Determine the (x, y) coordinate at the center of the cell enclosing the given text.  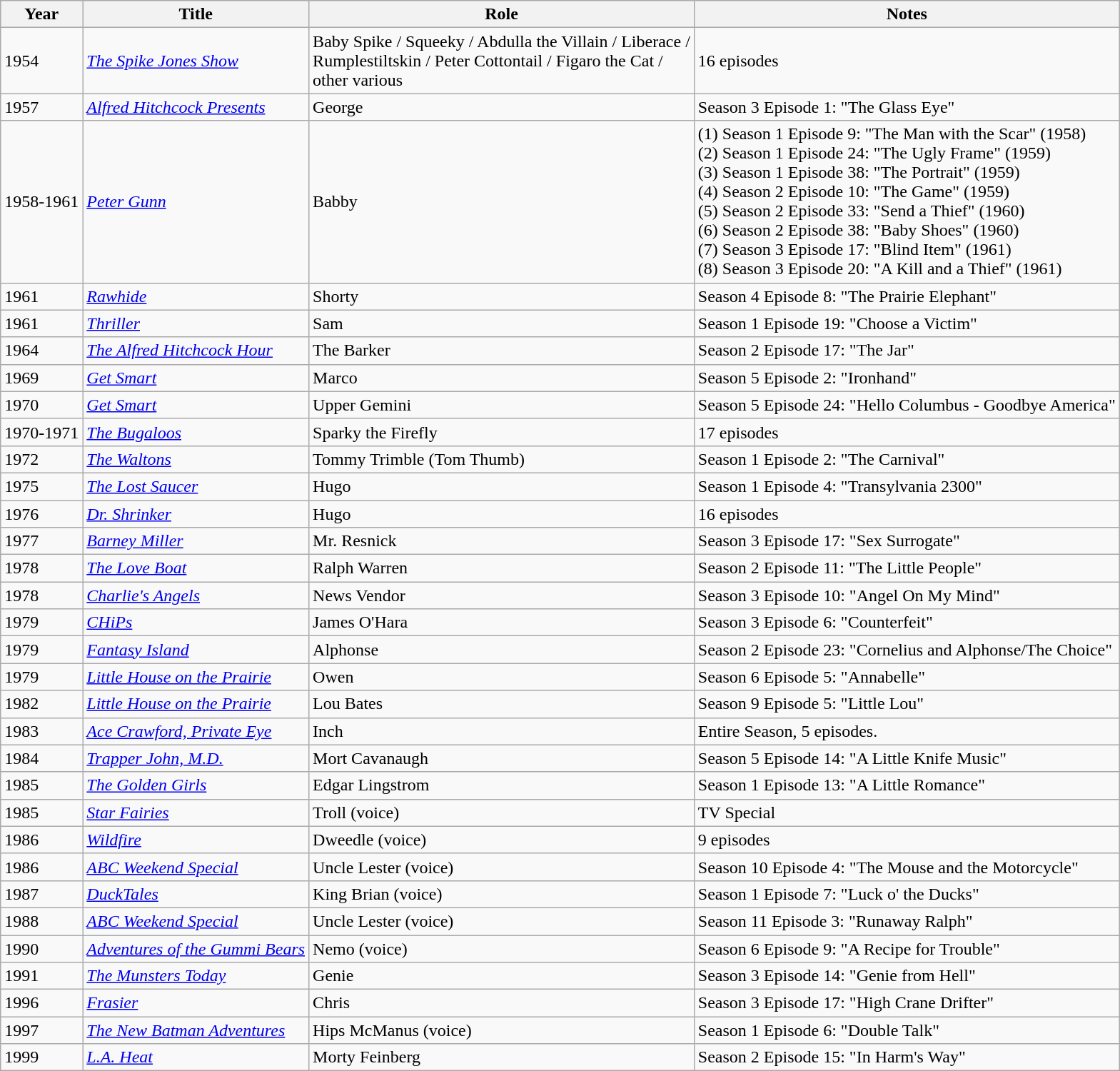
Notes (907, 14)
Morty Feinberg (502, 1057)
1972 (41, 459)
The Love Boat (196, 568)
1983 (41, 731)
Season 6 Episode 5: "Annabelle" (907, 677)
Season 4 Episode 8: "The Prairie Elephant" (907, 296)
Season 1 Episode 7: "Luck o' the Ducks" (907, 894)
The New Batman Adventures (196, 1030)
CHiPs (196, 623)
Season 2 Episode 23: "Cornelius and Alphonse/The Choice" (907, 650)
Inch (502, 731)
King Brian (voice) (502, 894)
1987 (41, 894)
Adventures of the Gummi Bears (196, 949)
Season 5 Episode 14: "A Little Knife Music" (907, 758)
The Alfred Hitchcock Hour (196, 351)
The Golden Girls (196, 785)
1991 (41, 976)
The Spike Jones Show (196, 61)
Upper Gemini (502, 405)
1970 (41, 405)
Season 3 Episode 17: "Sex Surrogate" (907, 541)
1969 (41, 378)
1988 (41, 921)
Title (196, 14)
The Bugaloos (196, 432)
1976 (41, 513)
Barney Miller (196, 541)
Frasier (196, 1003)
Season 5 Episode 2: "Ironhand" (907, 378)
1999 (41, 1057)
News Vendor (502, 595)
Season 10 Episode 4: "The Mouse and the Motorcycle" (907, 867)
Season 1 Episode 2: "The Carnival" (907, 459)
DuckTales (196, 894)
Dr. Shrinker (196, 513)
Season 11 Episode 3: "Runaway Ralph" (907, 921)
TV Special (907, 813)
Hips McManus (voice) (502, 1030)
1990 (41, 949)
Thriller (196, 323)
1984 (41, 758)
Season 2 Episode 17: "The Jar" (907, 351)
Season 2 Episode 11: "The Little People" (907, 568)
The Waltons (196, 459)
Season 3 Episode 10: "Angel On My Mind" (907, 595)
1982 (41, 704)
Sam (502, 323)
Tommy Trimble (Tom Thumb) (502, 459)
Babby (502, 201)
1970-1971 (41, 432)
Sparky the Firefly (502, 432)
Trapper John, M.D. (196, 758)
1997 (41, 1030)
Dweedle (voice) (502, 840)
The Munsters Today (196, 976)
1954 (41, 61)
Season 1 Episode 13: "A Little Romance" (907, 785)
Mr. Resnick (502, 541)
Season 3 Episode 6: "Counterfeit" (907, 623)
Fantasy Island (196, 650)
The Barker (502, 351)
Season 3 Episode 17: "High Crane Drifter" (907, 1003)
Chris (502, 1003)
Season 1 Episode 4: "Transylvania 2300" (907, 486)
Season 2 Episode 15: "In Harm's Way" (907, 1057)
1964 (41, 351)
1996 (41, 1003)
Edgar Lingstrom (502, 785)
1958-1961 (41, 201)
1957 (41, 107)
1975 (41, 486)
George (502, 107)
Shorty (502, 296)
Marco (502, 378)
Season 3 Episode 1: "The Glass Eye" (907, 107)
Ralph Warren (502, 568)
17 episodes (907, 432)
Owen (502, 677)
Season 5 Episode 24: "Hello Columbus - Goodbye America" (907, 405)
Nemo (voice) (502, 949)
Peter Gunn (196, 201)
The Lost Saucer (196, 486)
Wildfire (196, 840)
Season 6 Episode 9: "A Recipe for Trouble" (907, 949)
Entire Season, 5 episodes. (907, 731)
Genie (502, 976)
Troll (voice) (502, 813)
Baby Spike / Squeeky / Abdulla the Villain / Liberace / Rumplestiltskin / Peter Cottontail / Figaro the Cat / other various (502, 61)
Role (502, 14)
Season 1 Episode 6: "Double Talk" (907, 1030)
Star Fairies (196, 813)
Lou Bates (502, 704)
Alfred Hitchcock Presents (196, 107)
Alphonse (502, 650)
Ace Crawford, Private Eye (196, 731)
Season 1 Episode 19: "Choose a Victim" (907, 323)
James O'Hara (502, 623)
L.A. Heat (196, 1057)
1977 (41, 541)
Year (41, 14)
Mort Cavanaugh (502, 758)
Charlie's Angels (196, 595)
Season 9 Episode 5: "Little Lou" (907, 704)
Season 3 Episode 14: "Genie from Hell" (907, 976)
Rawhide (196, 296)
9 episodes (907, 840)
